Find where the given text appears and provide that cell's center as [x, y] coordinate. 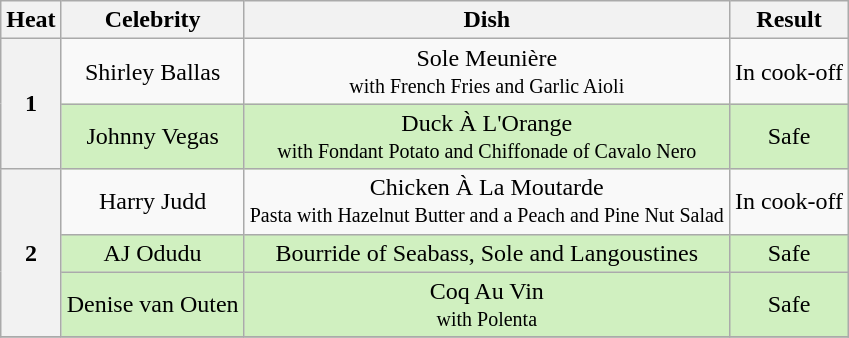
Duck À L'Orangewith Fondant Potato and Chiffonade of Cavalo Nero [486, 136]
Denise van Outen [152, 304]
2 [31, 253]
Dish [486, 20]
Johnny Vegas [152, 136]
Celebrity [152, 20]
Sole Meunièrewith French Fries and Garlic Aioli [486, 72]
Result [788, 20]
AJ Odudu [152, 253]
Heat [31, 20]
Bourride of Seabass, Sole and Langoustines [486, 253]
Chicken À La MoutardePasta with Hazelnut Butter and a Peach and Pine Nut Salad [486, 202]
Harry Judd [152, 202]
1 [31, 104]
Coq Au Vinwith Polenta [486, 304]
Shirley Ballas [152, 72]
